Detect which cell encompasses the target text, then output its [x, y] center coordinate. 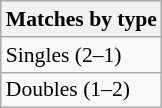
Matches by type [82, 19]
Doubles (1–2) [82, 90]
Singles (2–1) [82, 55]
